Extract the (x, y) coordinate from the center of the cell holding the provided text.  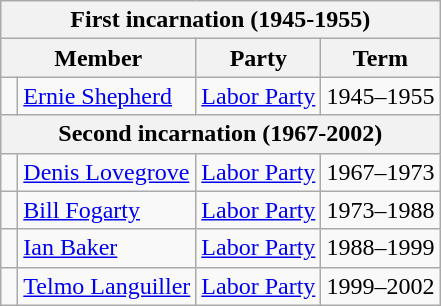
1999–2002 (380, 286)
Term (380, 58)
First incarnation (1945-1955) (220, 20)
Second incarnation (1967-2002) (220, 134)
1967–1973 (380, 172)
Member (98, 58)
Ian Baker (107, 248)
1945–1955 (380, 96)
1973–1988 (380, 210)
Ernie Shepherd (107, 96)
Party (258, 58)
Telmo Languiller (107, 286)
Bill Fogarty (107, 210)
1988–1999 (380, 248)
Denis Lovegrove (107, 172)
